Return [X, Y] of the center of cell containing provided text 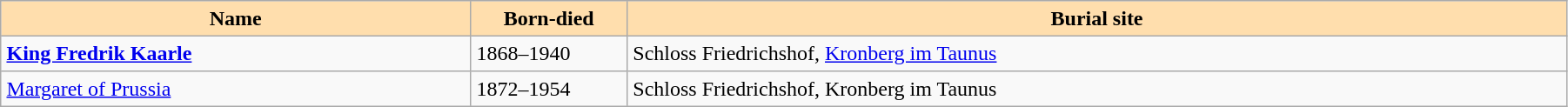
Born-died [549, 18]
Name [236, 18]
King Fredrik Kaarle [236, 53]
Margaret of Prussia [236, 89]
Burial site [1097, 18]
1868–1940 [549, 53]
1872–1954 [549, 89]
